Locate the cell with the specified text and output its [X, Y] center coordinate. 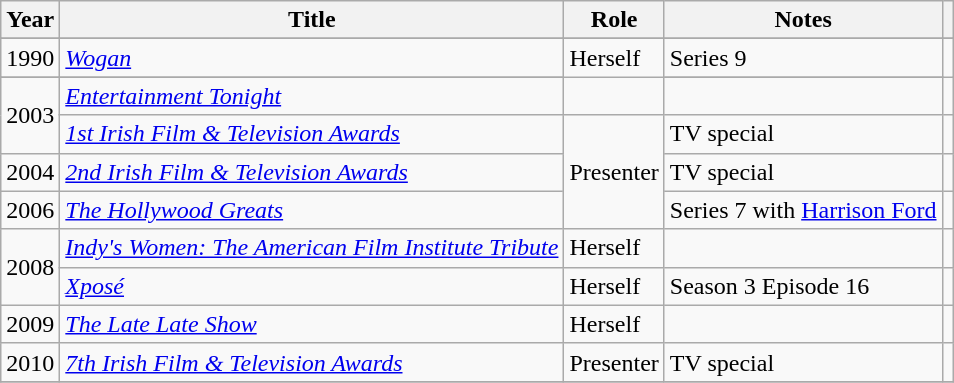
2006 [30, 210]
Title [312, 20]
Year [30, 20]
Series 7 with Harrison Ford [803, 210]
Indy's Women: The American Film Institute Tribute [312, 248]
The Hollywood Greats [312, 210]
7th Irish Film & Television Awards [312, 362]
Season 3 Episode 16 [803, 286]
2003 [30, 115]
1990 [30, 58]
2009 [30, 324]
2010 [30, 362]
2008 [30, 267]
Notes [803, 20]
1st Irish Film & Television Awards [312, 134]
Wogan [312, 58]
2nd Irish Film & Television Awards [312, 172]
Entertainment Tonight [312, 96]
Role [614, 20]
2004 [30, 172]
The Late Late Show [312, 324]
Series 9 [803, 58]
Xposé [312, 286]
